Provide the [X, Y] coordinate of the cell's center where the given text is located.  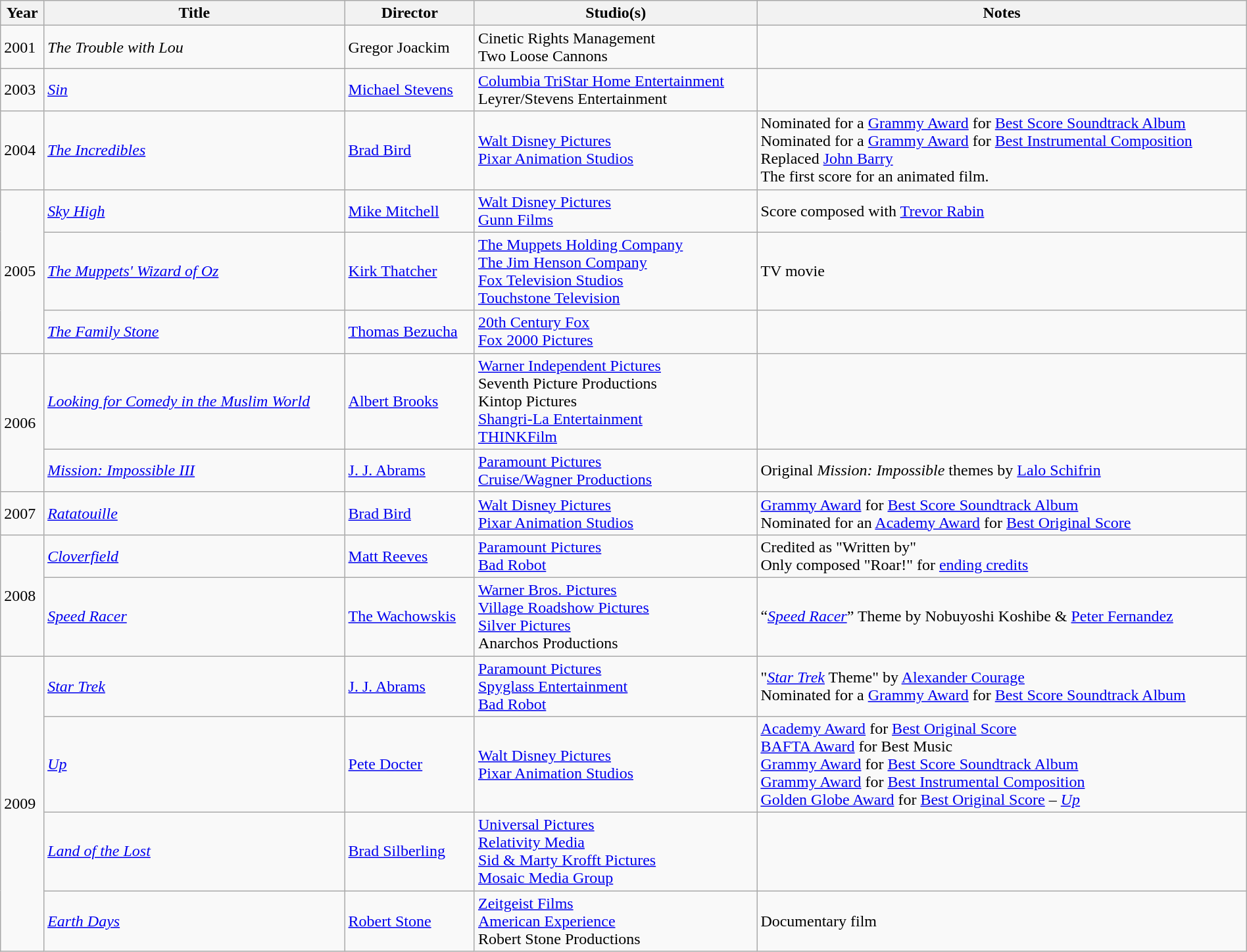
Grammy Award for Best Score Soundtrack AlbumNominated for an Academy Award for Best Original Score [1002, 513]
The Incredibles [195, 150]
Up [195, 765]
The Family Stone [195, 331]
Looking for Comedy in the Muslim World [195, 401]
2008 [22, 595]
The Trouble with Lou [195, 47]
Albert Brooks [409, 401]
2005 [22, 271]
Paramount PicturesBad Robot [616, 556]
Sky High [195, 210]
Star Trek [195, 686]
Mike Mitchell [409, 210]
Director [409, 13]
Warner Bros. PicturesVillage Roadshow PicturesSilver PicturesAnarchos Productions [616, 617]
Paramount PicturesSpyglass EntertainmentBad Robot [616, 686]
Universal PicturesRelativity MediaSid & Marty Krofft PicturesMosaic Media Group [616, 852]
The Muppets' Wizard of Oz [195, 271]
TV movie [1002, 271]
Documentary film [1002, 921]
2007 [22, 513]
Cloverfield [195, 556]
2006 [22, 422]
Thomas Bezucha [409, 331]
Title [195, 13]
“Speed Racer” Theme by Nobuyoshi Koshibe & Peter Fernandez [1002, 617]
2001 [22, 47]
2004 [22, 150]
Zeitgeist FilmsAmerican ExperienceRobert Stone Productions [616, 921]
Brad Silberling [409, 852]
Earth Days [195, 921]
Columbia TriStar Home EntertainmentLeyrer/Stevens Entertainment [616, 89]
Cinetic Rights ManagementTwo Loose Cannons [616, 47]
Robert Stone [409, 921]
Score composed with Trevor Rabin [1002, 210]
Land of the Lost [195, 852]
Matt Reeves [409, 556]
20th Century FoxFox 2000 Pictures [616, 331]
Ratatouille [195, 513]
Mission: Impossible III [195, 471]
Year [22, 13]
Notes [1002, 13]
Warner Independent PicturesSeventh Picture ProductionsKintop PicturesShangri-La EntertainmentTHINKFilm [616, 401]
Studio(s) [616, 13]
Gregor Joackim [409, 47]
Original Mission: Impossible themes by Lalo Schifrin [1002, 471]
Michael Stevens [409, 89]
The Wachowskis [409, 617]
The Muppets Holding CompanyThe Jim Henson CompanyFox Television StudiosTouchstone Television [616, 271]
Sin [195, 89]
2009 [22, 803]
Credited as "Written by"Only composed "Roar!" for ending credits [1002, 556]
Kirk Thatcher [409, 271]
Paramount PicturesCruise/Wagner Productions [616, 471]
"Star Trek Theme" by Alexander Courage Nominated for a Grammy Award for Best Score Soundtrack Album [1002, 686]
Pete Docter [409, 765]
Walt Disney PicturesGunn Films [616, 210]
2003 [22, 89]
Speed Racer [195, 617]
